Provide the [x, y] coordinate of the cell's center where the given text is located.  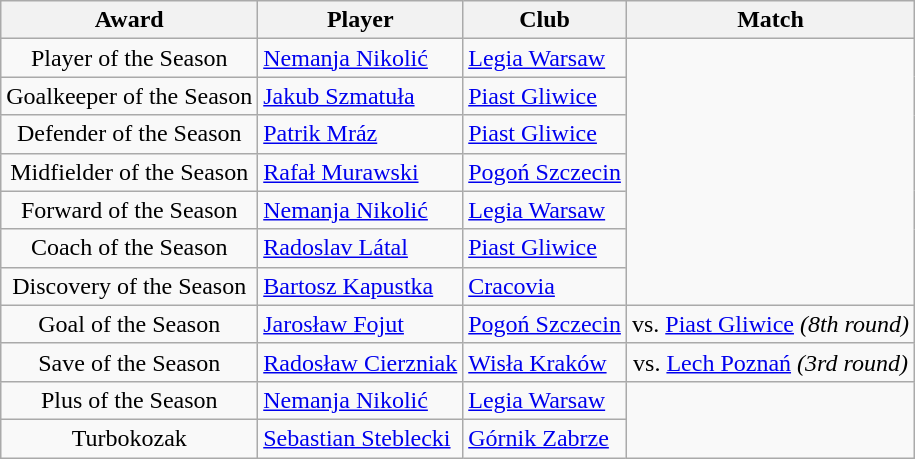
Defender of the Season [130, 134]
Coach of the Season [130, 248]
Match [770, 20]
Goal of the Season [130, 324]
Cracovia [545, 286]
Save of the Season [130, 362]
Patrik Mráz [360, 134]
Górnik Zabrze [545, 438]
Turbokozak [130, 438]
Plus of the Season [130, 400]
Player of the Season [130, 58]
Goalkeeper of the Season [130, 96]
Award [130, 20]
Jakub Szmatuła [360, 96]
Forward of the Season [130, 210]
Radosław Cierzniak [360, 362]
Club [545, 20]
Rafał Murawski [360, 172]
Radoslav Látal [360, 248]
Wisła Kraków [545, 362]
Bartosz Kapustka [360, 286]
Midfielder of the Season [130, 172]
vs. Lech Poznań (3rd round) [770, 362]
vs. Piast Gliwice (8th round) [770, 324]
Jarosław Fojut [360, 324]
Discovery of the Season [130, 286]
Player [360, 20]
Sebastian Steblecki [360, 438]
